Return [X, Y] of the center of cell containing provided text 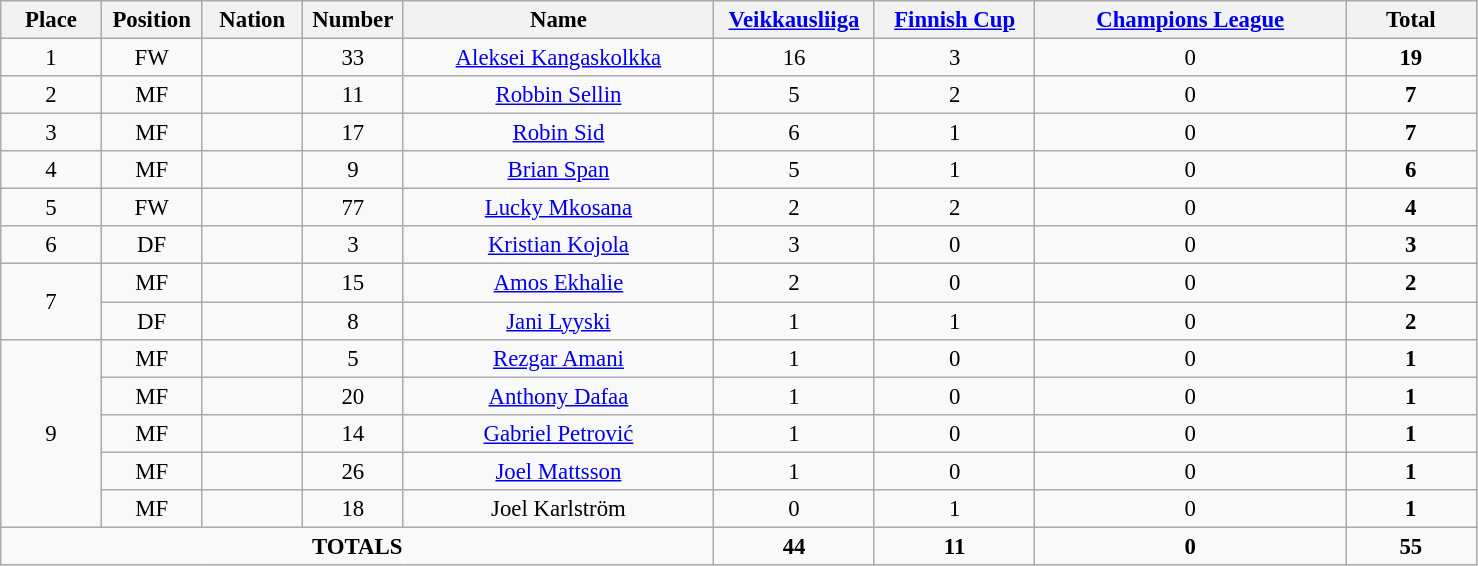
Lucky Mkosana [558, 208]
20 [354, 396]
Total [1412, 20]
Name [558, 20]
Brian Span [558, 170]
Gabriel Petrović [558, 433]
Number [354, 20]
Kristian Kojola [558, 245]
Amos Ekhalie [558, 283]
Joel Mattsson [558, 471]
77 [354, 208]
17 [354, 133]
Position [152, 20]
Anthony Dafaa [558, 396]
19 [1412, 58]
Champions League [1190, 20]
Finnish Cup [954, 20]
Jani Lyyski [558, 321]
Rezgar Amani [558, 358]
33 [354, 58]
18 [354, 509]
55 [1412, 546]
8 [354, 321]
14 [354, 433]
15 [354, 283]
Aleksei Kangaskolkka [558, 58]
Robin Sid [558, 133]
Nation [252, 20]
44 [794, 546]
Joel Karlström [558, 509]
16 [794, 58]
26 [354, 471]
Place [52, 20]
Veikkausliiga [794, 20]
Robbin Sellin [558, 95]
TOTALS [358, 546]
